Locate the cell with the specified text and output its (X, Y) center coordinate. 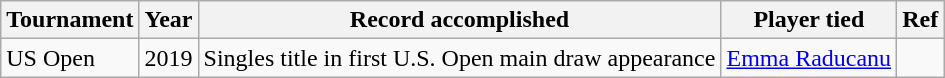
Record accomplished (460, 20)
Emma Raducanu (809, 58)
Tournament (70, 20)
2019 (168, 58)
US Open (70, 58)
Player tied (809, 20)
Year (168, 20)
Singles title in first U.S. Open main draw appearance (460, 58)
Ref (920, 20)
